Extract the (X, Y) coordinate from the center of the cell holding the provided text.  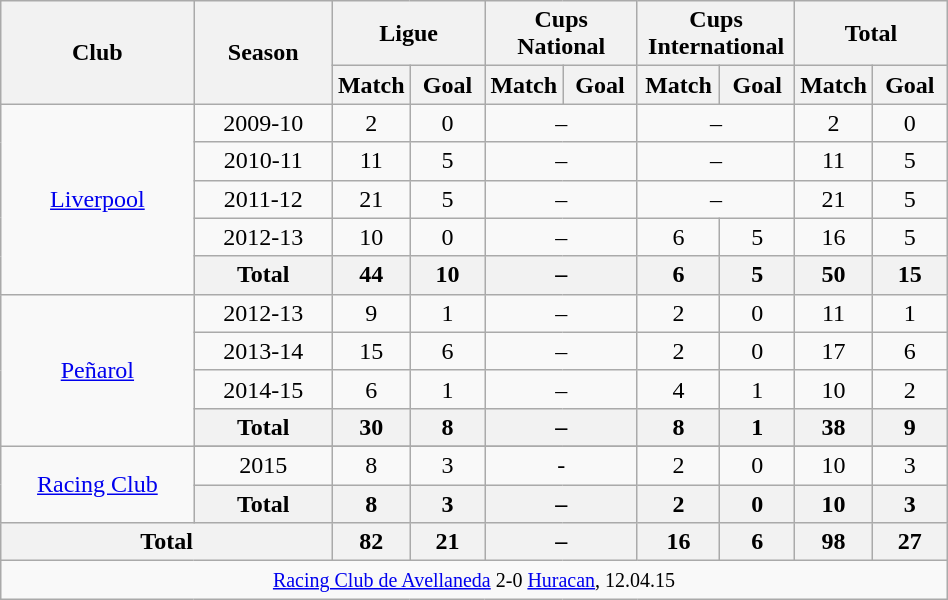
Racing Club de Avellaneda 2-0 Huracan, 12.04.15 (474, 580)
CupsInternational (716, 34)
44 (371, 275)
2015 (263, 465)
- (562, 465)
2009-10 (263, 123)
27 (910, 542)
Ligue (408, 34)
30 (371, 427)
98 (834, 542)
4 (678, 389)
Club (98, 52)
Peñarol (98, 370)
Season (263, 52)
CupsNational (562, 34)
82 (371, 542)
Liverpool (98, 199)
2010-11 (263, 161)
38 (834, 427)
2014-15 (263, 389)
Racing Club (98, 484)
17 (834, 351)
2011-12 (263, 199)
50 (834, 275)
2013-14 (263, 351)
